Identify which cell holds the provided text, then report its (x, y) central coordinate. 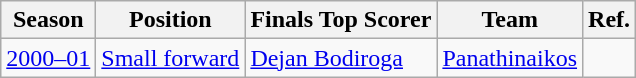
Team (510, 20)
Small forward (170, 58)
Finals Top Scorer (341, 20)
Position (170, 20)
Panathinaikos (510, 58)
Season (48, 20)
Dejan Bodiroga (341, 58)
Ref. (610, 20)
2000–01 (48, 58)
